Return (x, y) of the center of cell containing provided text 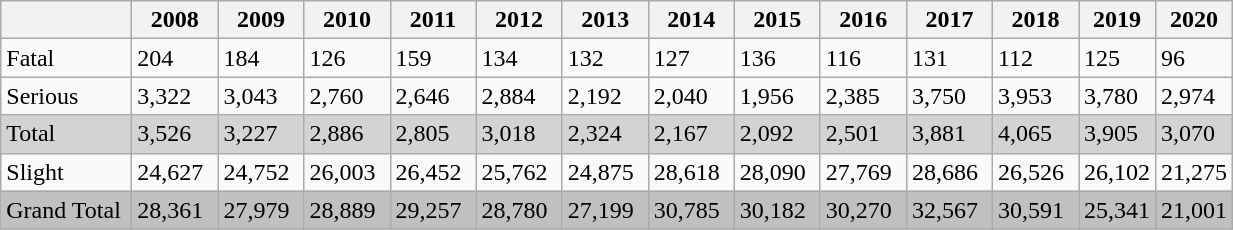
26,526 (1035, 172)
159 (433, 58)
Total (66, 134)
131 (949, 58)
184 (261, 58)
2,805 (433, 134)
2012 (519, 20)
132 (605, 58)
2,092 (777, 134)
3,043 (261, 96)
125 (1116, 58)
21,275 (1194, 172)
134 (519, 58)
1,956 (777, 96)
Grand Total (66, 210)
3,905 (1116, 134)
28,686 (949, 172)
3,750 (949, 96)
3,018 (519, 134)
4,065 (1035, 134)
27,769 (863, 172)
3,322 (175, 96)
3,953 (1035, 96)
2,501 (863, 134)
2,167 (691, 134)
136 (777, 58)
26,102 (1116, 172)
2,884 (519, 96)
2016 (863, 20)
2015 (777, 20)
25,762 (519, 172)
28,618 (691, 172)
2,974 (1194, 96)
2014 (691, 20)
2020 (1194, 20)
27,979 (261, 210)
3,881 (949, 134)
28,780 (519, 210)
21,001 (1194, 210)
204 (175, 58)
Slight (66, 172)
2,192 (605, 96)
28,361 (175, 210)
28,889 (347, 210)
2009 (261, 20)
26,003 (347, 172)
127 (691, 58)
24,875 (605, 172)
126 (347, 58)
2,385 (863, 96)
29,257 (433, 210)
25,341 (1116, 210)
2017 (949, 20)
2018 (1035, 20)
3,780 (1116, 96)
Serious (66, 96)
32,567 (949, 210)
2019 (1116, 20)
2,886 (347, 134)
24,627 (175, 172)
2011 (433, 20)
2,324 (605, 134)
2,040 (691, 96)
116 (863, 58)
30,182 (777, 210)
3,070 (1194, 134)
2,646 (433, 96)
26,452 (433, 172)
3,227 (261, 134)
3,526 (175, 134)
2010 (347, 20)
96 (1194, 58)
2008 (175, 20)
2013 (605, 20)
30,270 (863, 210)
112 (1035, 58)
30,785 (691, 210)
Fatal (66, 58)
30,591 (1035, 210)
24,752 (261, 172)
28,090 (777, 172)
27,199 (605, 210)
2,760 (347, 96)
